Pinpoint the cell where the given text exists, returning its (x, y) midpoint coordinate. 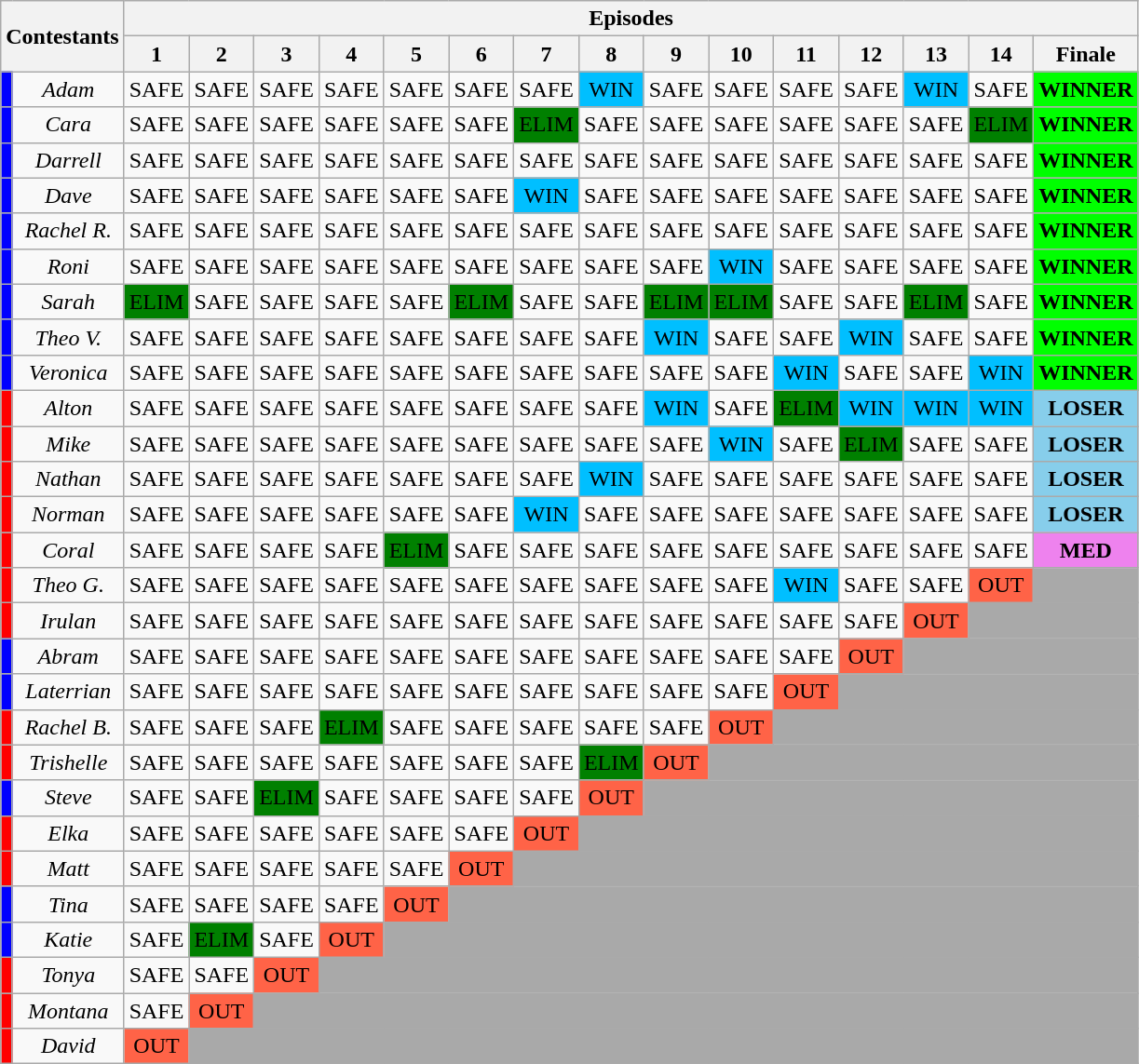
Steve (68, 798)
David (68, 1046)
2 (222, 54)
Laterrian (68, 692)
Contestants (62, 36)
Coral (68, 550)
Darrell (68, 160)
Adam (68, 89)
Theo G. (68, 586)
Matt (68, 869)
Roni (68, 266)
Irulan (68, 621)
Norman (68, 515)
Nathan (68, 479)
Mike (68, 444)
14 (1001, 54)
Finale (1086, 54)
Trishelle (68, 762)
Montana (68, 1010)
7 (547, 54)
Elka (68, 833)
12 (871, 54)
6 (481, 54)
Rachel B. (68, 727)
Dave (68, 195)
13 (936, 54)
Katie (68, 939)
Sarah (68, 302)
Episodes (631, 19)
Theo V. (68, 337)
8 (611, 54)
MED (1086, 550)
Alton (68, 408)
Rachel R. (68, 231)
5 (416, 54)
Tina (68, 904)
Veronica (68, 372)
11 (807, 54)
Tonya (68, 975)
Abram (68, 656)
1 (156, 54)
9 (676, 54)
10 (741, 54)
3 (287, 54)
Cara (68, 125)
4 (351, 54)
